Scan for the cell matching the given text and deliver its (x, y) coordinate at center. 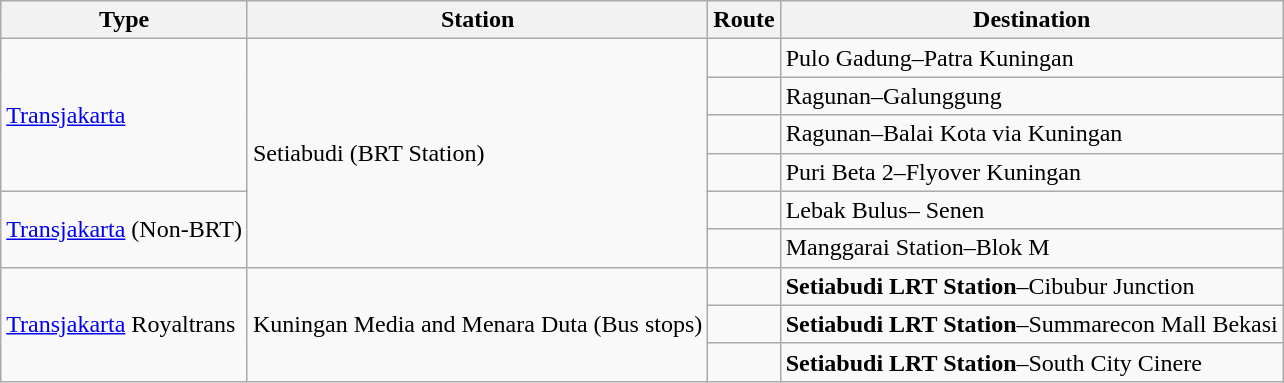
Lebak Bulus– Senen (1032, 210)
Puri Beta 2–Flyover Kuningan (1032, 172)
Transjakarta Royaltrans (124, 324)
Setiabudi LRT Station–Cibubur Junction (1032, 286)
Manggarai Station–Blok M (1032, 248)
Setiabudi LRT Station–South City Cinere (1032, 362)
Type (124, 20)
Ragunan–Galunggung (1032, 96)
Station (477, 20)
Route (744, 20)
Destination (1032, 20)
Pulo Gadung–Patra Kuningan (1032, 58)
Kuningan Media and Menara Duta (Bus stops) (477, 324)
Transjakarta (124, 115)
Ragunan–Balai Kota via Kuningan (1032, 134)
Setiabudi LRT Station–Summarecon Mall Bekasi (1032, 324)
Transjakarta (Non-BRT) (124, 229)
Setiabudi (BRT Station) (477, 153)
